Return the [X, Y] coordinate for the center point of the cell that contains the specified text.  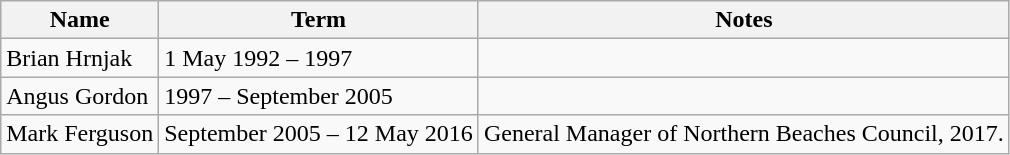
Name [80, 20]
Term [319, 20]
1997 – September 2005 [319, 96]
Angus Gordon [80, 96]
Brian Hrnjak [80, 58]
1 May 1992 – 1997 [319, 58]
Mark Ferguson [80, 134]
Notes [744, 20]
General Manager of Northern Beaches Council, 2017. [744, 134]
September 2005 – 12 May 2016 [319, 134]
